Output the [X, Y] coordinate of the center of the cell containing the given text.  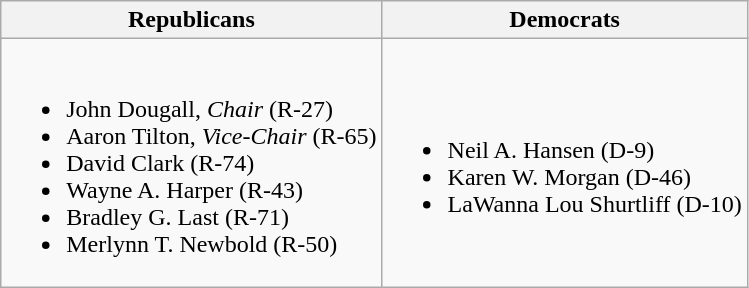
Republicans [192, 20]
Neil A. Hansen (D-9)Karen W. Morgan (D-46)LaWanna Lou Shurtliff (D-10) [564, 163]
John Dougall, Chair (R-27)Aaron Tilton, Vice-Chair (R-65)David Clark (R-74)Wayne A. Harper (R-43)Bradley G. Last (R-71)Merlynn T. Newbold (R-50) [192, 163]
Democrats [564, 20]
